Pinpoint the cell where the given text exists, returning its (X, Y) midpoint coordinate. 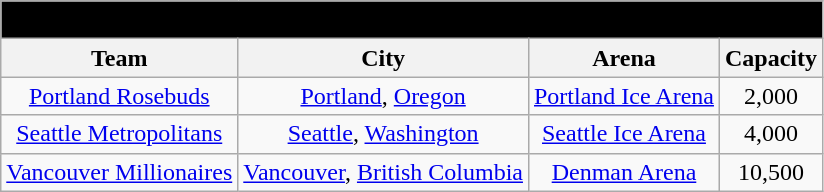
1917–18 Pacific Coast Hockey Association (412, 20)
Capacity (770, 58)
Arena (624, 58)
Seattle Metropolitans (120, 134)
10,500 (770, 172)
Vancouver, British Columbia (384, 172)
Portland Rosebuds (120, 96)
Team (120, 58)
Seattle Ice Arena (624, 134)
Seattle, Washington (384, 134)
Portland, Oregon (384, 96)
Portland Ice Arena (624, 96)
Vancouver Millionaires (120, 172)
4,000 (770, 134)
2,000 (770, 96)
Denman Arena (624, 172)
City (384, 58)
